Find where the given text appears and provide that cell's center as (X, Y) coordinate. 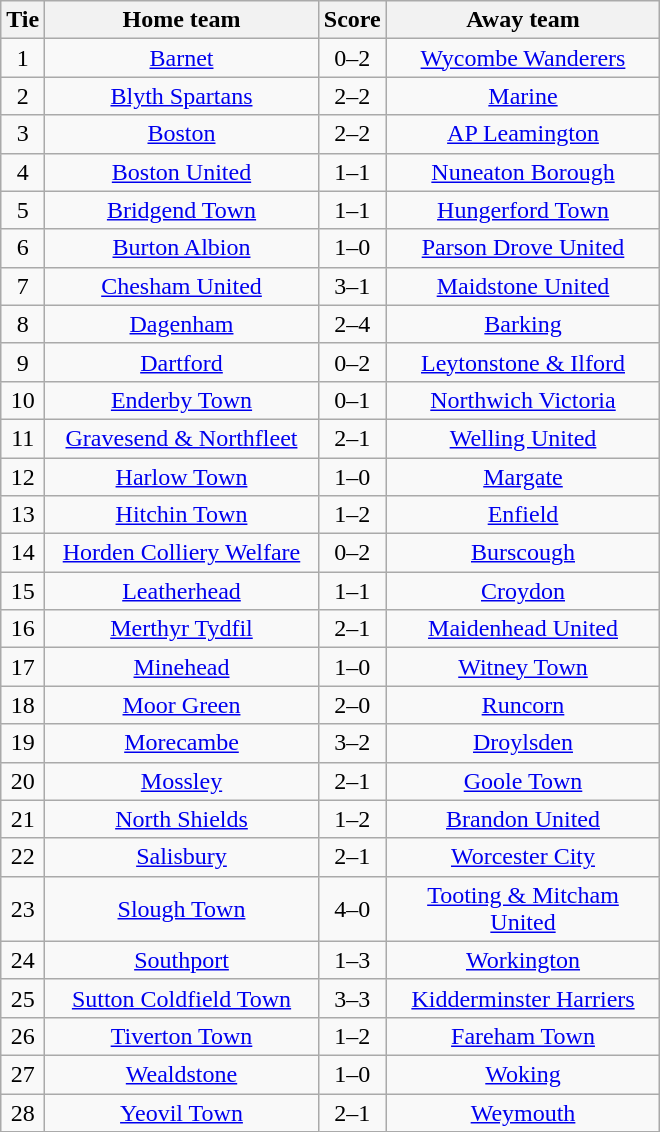
Croydon (523, 591)
Away team (523, 20)
3 (23, 134)
Minehead (182, 667)
6 (23, 248)
Hungerford Town (523, 210)
Tie (23, 20)
Tiverton Town (182, 1036)
19 (23, 743)
24 (23, 960)
8 (23, 324)
Burscough (523, 553)
9 (23, 362)
Margate (523, 477)
Yeovil Town (182, 1113)
Witney Town (523, 667)
25 (23, 998)
23 (23, 908)
Maidenhead United (523, 629)
27 (23, 1074)
Score (352, 20)
Barnet (182, 58)
Gravesend & Northfleet (182, 438)
Merthyr Tydfil (182, 629)
20 (23, 781)
Leatherhead (182, 591)
2–4 (352, 324)
3–2 (352, 743)
16 (23, 629)
1–3 (352, 960)
North Shields (182, 819)
3–1 (352, 286)
Tooting & Mitcham United (523, 908)
10 (23, 400)
14 (23, 553)
Home team (182, 20)
Droylsden (523, 743)
Salisbury (182, 857)
26 (23, 1036)
Kidderminster Harriers (523, 998)
7 (23, 286)
Wycombe Wanderers (523, 58)
Northwich Victoria (523, 400)
Chesham United (182, 286)
Nuneaton Borough (523, 172)
0–1 (352, 400)
2–0 (352, 705)
Southport (182, 960)
Moor Green (182, 705)
Worcester City (523, 857)
4–0 (352, 908)
4 (23, 172)
Parson Drove United (523, 248)
13 (23, 515)
1 (23, 58)
Mossley (182, 781)
Blyth Spartans (182, 96)
AP Leamington (523, 134)
Enfield (523, 515)
11 (23, 438)
Burton Albion (182, 248)
Slough Town (182, 908)
Horden Colliery Welfare (182, 553)
18 (23, 705)
Wealdstone (182, 1074)
12 (23, 477)
3–3 (352, 998)
Enderby Town (182, 400)
Barking (523, 324)
28 (23, 1113)
2 (23, 96)
Boston United (182, 172)
Runcorn (523, 705)
5 (23, 210)
Maidstone United (523, 286)
Dartford (182, 362)
Fareham Town (523, 1036)
Harlow Town (182, 477)
Brandon United (523, 819)
Hitchin Town (182, 515)
15 (23, 591)
Marine (523, 96)
Boston (182, 134)
Goole Town (523, 781)
Morecambe (182, 743)
Workington (523, 960)
Woking (523, 1074)
Welling United (523, 438)
Leytonstone & Ilford (523, 362)
Dagenham (182, 324)
Bridgend Town (182, 210)
Weymouth (523, 1113)
21 (23, 819)
17 (23, 667)
22 (23, 857)
Sutton Coldfield Town (182, 998)
